Determine the (X, Y) coordinate at the center of the cell enclosing the given text.  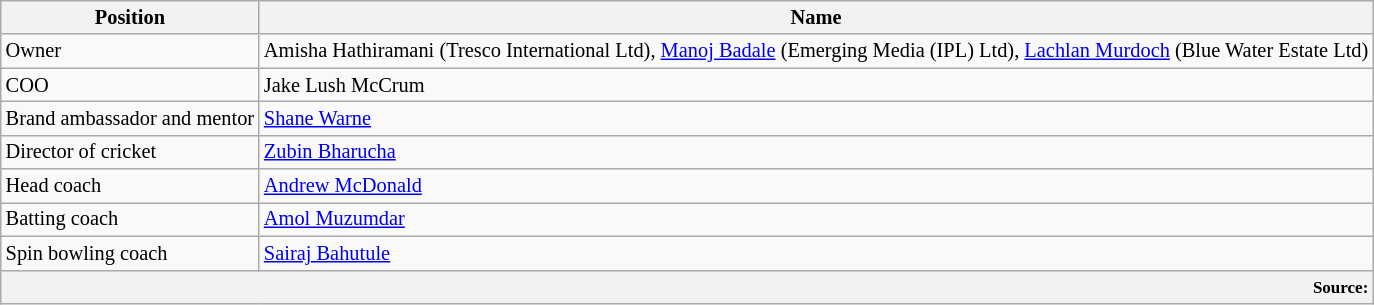
Andrew McDonald (816, 186)
COO (130, 85)
Owner (130, 51)
Director of cricket (130, 152)
Batting coach (130, 219)
Zubin Bharucha (816, 152)
Spin bowling coach (130, 253)
Source: (687, 287)
Position (130, 17)
Sairaj Bahutule (816, 253)
Amol Muzumdar (816, 219)
Head coach (130, 186)
Brand ambassador and mentor (130, 118)
Shane Warne (816, 118)
Name (816, 17)
Jake Lush McCrum (816, 85)
Amisha Hathiramani (Tresco International Ltd), Manoj Badale (Emerging Media (IPL) Ltd), Lachlan Murdoch (Blue Water Estate Ltd) (816, 51)
